Return the (X, Y) coordinate for the center point of the cell that contains the specified text.  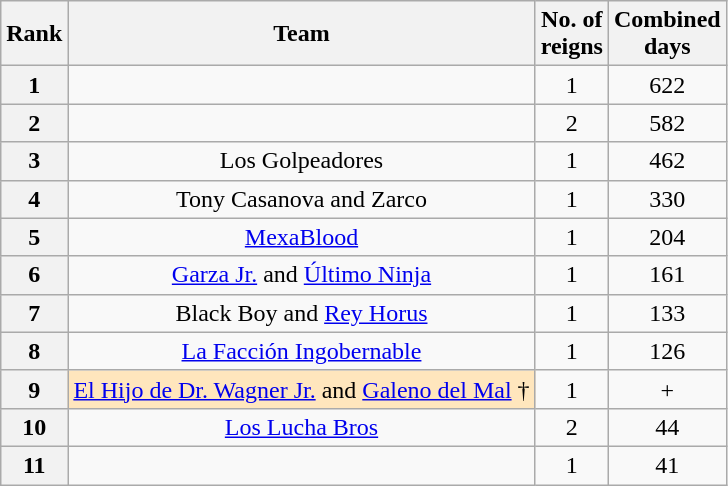
Team (302, 34)
El Hijo de Dr. Wagner Jr. and Galeno del Mal † (302, 389)
5 (34, 237)
8 (34, 351)
Garza Jr. and Último Ninja (302, 275)
La Facción Ingobernable (302, 351)
126 (667, 351)
Los Lucha Bros (302, 427)
622 (667, 85)
3 (34, 161)
Tony Casanova and Zarco (302, 199)
10 (34, 427)
11 (34, 465)
Combineddays (667, 34)
7 (34, 313)
330 (667, 199)
Los Golpeadores (302, 161)
44 (667, 427)
Rank (34, 34)
MexaBlood (302, 237)
4 (34, 199)
6 (34, 275)
462 (667, 161)
Black Boy and Rey Horus (302, 313)
9 (34, 389)
41 (667, 465)
No. ofreigns (572, 34)
133 (667, 313)
161 (667, 275)
582 (667, 123)
204 (667, 237)
+ (667, 389)
